Find where the given text appears and provide that cell's center as (X, Y) coordinate. 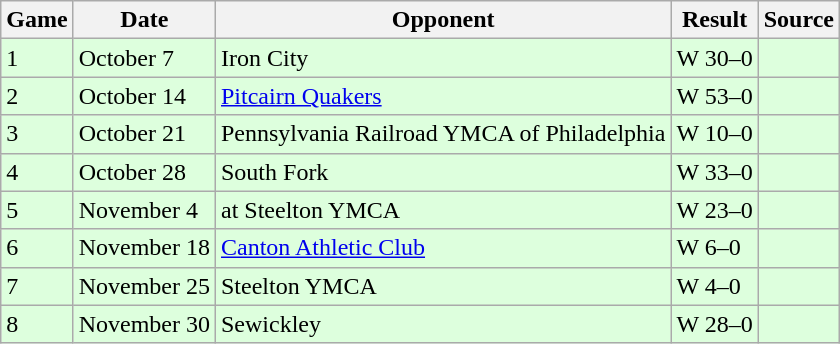
October 28 (144, 172)
October 14 (144, 96)
November 25 (144, 286)
October 21 (144, 134)
Steelton YMCA (442, 286)
W 30–0 (714, 58)
Pitcairn Quakers (442, 96)
8 (37, 324)
November 30 (144, 324)
7 (37, 286)
W 23–0 (714, 210)
Game (37, 20)
Date (144, 20)
5 (37, 210)
Canton Athletic Club (442, 248)
6 (37, 248)
W 4–0 (714, 286)
Opponent (442, 20)
W 53–0 (714, 96)
1 (37, 58)
W 10–0 (714, 134)
W 33–0 (714, 172)
Iron City (442, 58)
W 28–0 (714, 324)
2 (37, 96)
3 (37, 134)
Source (798, 20)
November 18 (144, 248)
Sewickley (442, 324)
at Steelton YMCA (442, 210)
South Fork (442, 172)
Pennsylvania Railroad YMCA of Philadelphia (442, 134)
4 (37, 172)
W 6–0 (714, 248)
Result (714, 20)
November 4 (144, 210)
October 7 (144, 58)
